Determine the [X, Y] coordinate at the center of the cell enclosing the given text.  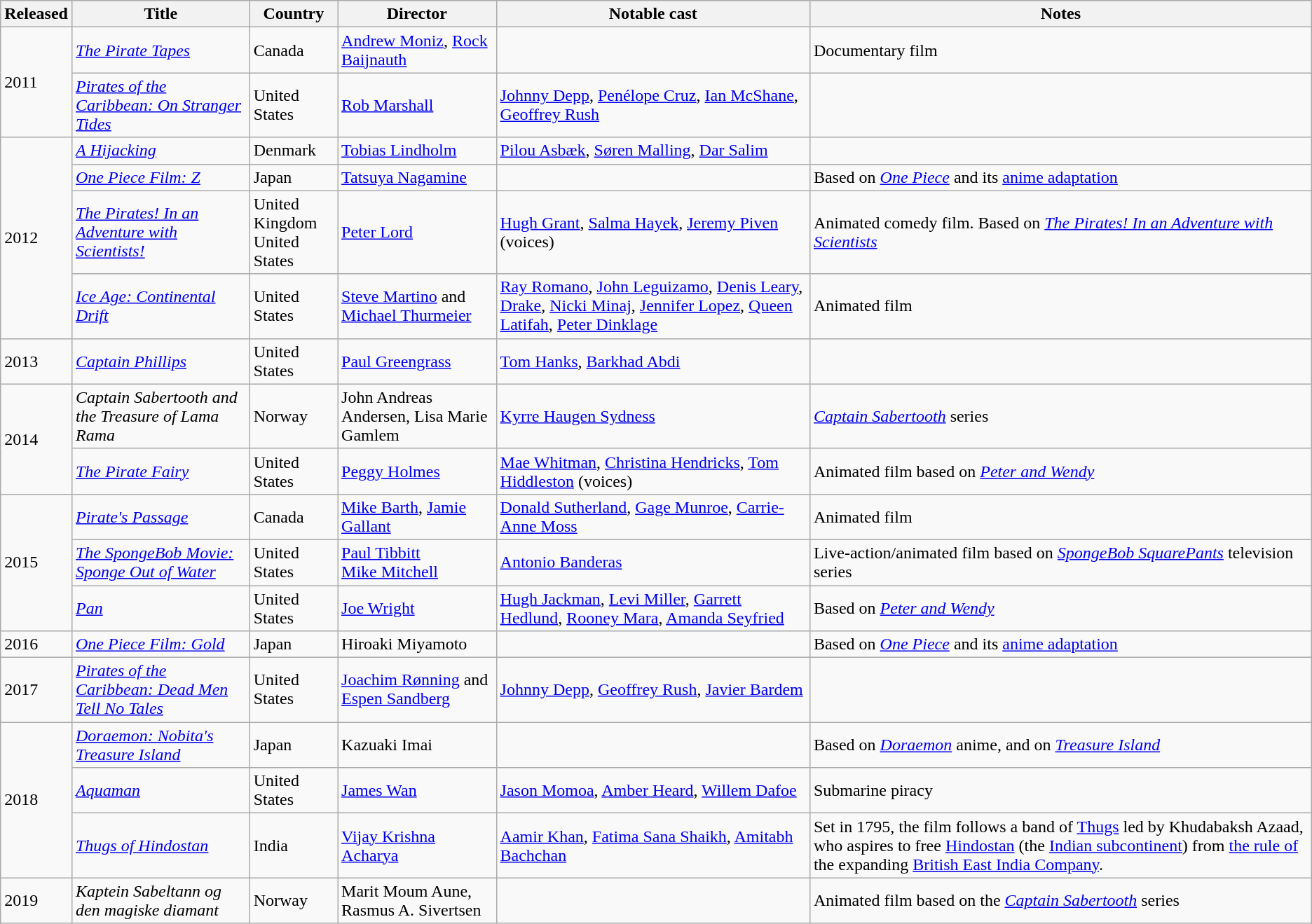
2015 [36, 562]
Pan [160, 608]
Johnny Depp, Penélope Cruz, Ian McShane, Geoffrey Rush [653, 105]
Joachim Rønning and Espen Sandberg [417, 690]
Kazuaki Imai [417, 745]
One Piece Film: Gold [160, 644]
Hiroaki Miyamoto [417, 644]
2011 [36, 83]
Rob Marshall [417, 105]
Based on Doraemon anime, and on Treasure Island [1060, 745]
John Andreas Andersen, Lisa Marie Gamlem [417, 416]
Animated comedy film. Based on The Pirates! In an Adventure with Scientists [1060, 233]
2016 [36, 644]
2014 [36, 439]
Notable cast [653, 14]
Andrew Moniz, Rock Baijnauth [417, 50]
A Hijacking [160, 151]
Submarine piracy [1060, 790]
Denmark [293, 151]
The Pirates! In an Adventure with Scientists! [160, 233]
Animated film based on the Captain Sabertooth series [1060, 901]
One Piece Film: Z [160, 177]
Live-action/animated film based on SpongeBob SquarePants television series [1060, 562]
Kaptein Sabeltann og den magiske diamant [160, 901]
The Pirate Fairy [160, 471]
James Wan [417, 790]
Paul Greengrass [417, 361]
Director [417, 14]
Aamir Khan, Fatima Sana Shaikh, Amitabh Bachchan [653, 846]
Joe Wright [417, 608]
Mike Barth, Jamie Gallant [417, 517]
Tom Hanks, Barkhad Abdi [653, 361]
2019 [36, 901]
Captain Sabertooth series [1060, 416]
Hugh Grant, Salma Hayek, Jeremy Piven (voices) [653, 233]
Vijay Krishna Acharya [417, 846]
Aquaman [160, 790]
Animated film based on Peter and Wendy [1060, 471]
Tobias Lindholm [417, 151]
Hugh Jackman, Levi Miller, Garrett Hedlund, Rooney Mara, Amanda Seyfried [653, 608]
Country [293, 14]
2017 [36, 690]
Documentary film [1060, 50]
Steve Martino and Michael Thurmeier [417, 306]
Marit Moum Aune, Rasmus A. Sivertsen [417, 901]
United KingdomUnited States [293, 233]
Pirates of the Caribbean: On Stranger Tides [160, 105]
2018 [36, 800]
Captain Phillips [160, 361]
Based on Peter and Wendy [1060, 608]
Title [160, 14]
2012 [36, 238]
Jason Momoa, Amber Heard, Willem Dafoe [653, 790]
India [293, 846]
The SpongeBob Movie: Sponge Out of Water [160, 562]
Donald Sutherland, Gage Munroe, Carrie-Anne Moss [653, 517]
Pirates of the Caribbean: Dead Men Tell No Tales [160, 690]
Paul TibbittMike Mitchell [417, 562]
Antonio Banderas [653, 562]
Captain Sabertooth and the Treasure of Lama Rama [160, 416]
Thugs of Hindostan [160, 846]
Peter Lord [417, 233]
Johnny Depp, Geoffrey Rush, Javier Bardem [653, 690]
Tatsuya Nagamine [417, 177]
Ray Romano, John Leguizamo, Denis Leary, Drake, Nicki Minaj, Jennifer Lopez, Queen Latifah, Peter Dinklage [653, 306]
Ice Age: Continental Drift [160, 306]
Mae Whitman, Christina Hendricks, Tom Hiddleston (voices) [653, 471]
Pirate's Passage [160, 517]
Released [36, 14]
Pilou Asbæk, Søren Malling, Dar Salim [653, 151]
2013 [36, 361]
Peggy Holmes [417, 471]
Doraemon: Nobita's Treasure Island [160, 745]
Kyrre Haugen Sydness [653, 416]
The Pirate Tapes [160, 50]
Notes [1060, 14]
